For the text-containing cell, return its midpoint in [x, y] coordinate format. 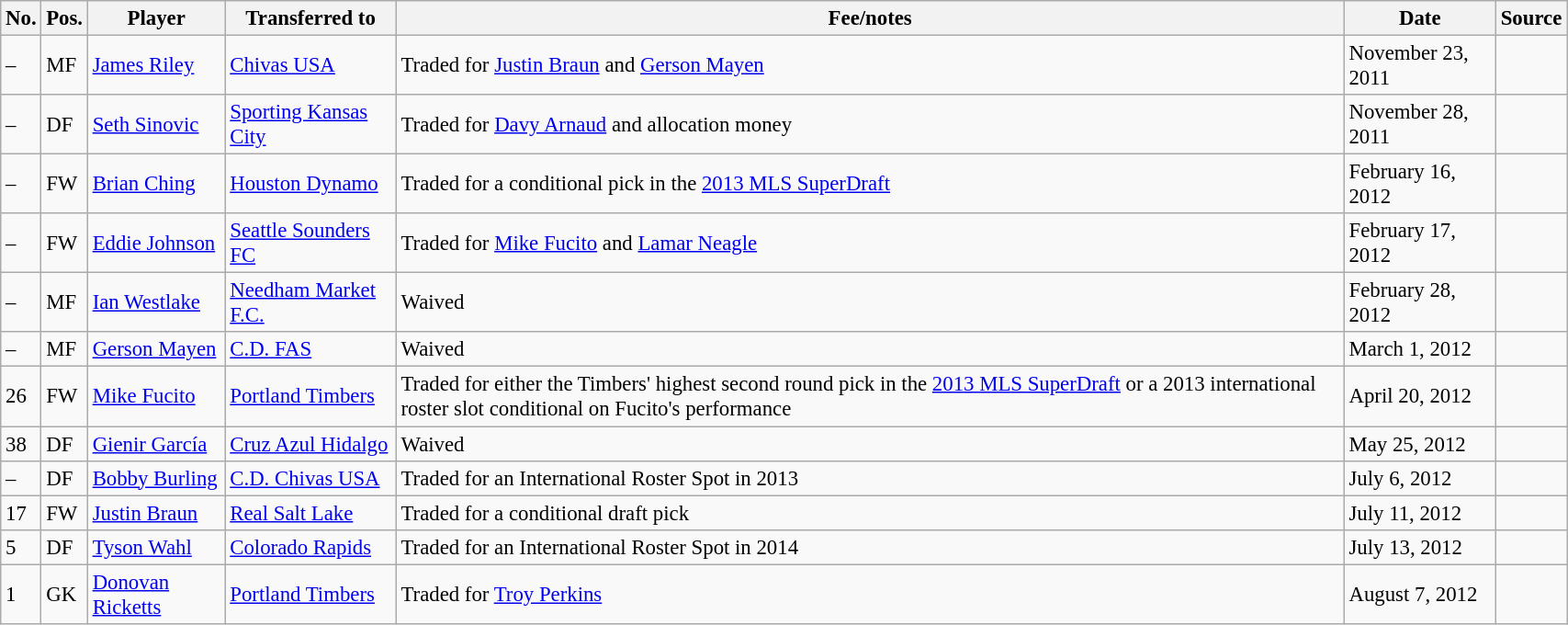
May 25, 2012 [1420, 444]
August 7, 2012 [1420, 594]
Traded for a conditional draft pick [870, 513]
Traded for Troy Perkins [870, 594]
Seattle Sounders FC [310, 243]
Houston Dynamo [310, 184]
Pos. [64, 18]
Traded for Davy Arnaud and allocation money [870, 125]
Donovan Ricketts [156, 594]
GK [64, 594]
Fee/notes [870, 18]
Mike Fucito [156, 397]
March 1, 2012 [1420, 350]
July 6, 2012 [1420, 478]
Transferred to [310, 18]
Colorado Rapids [310, 547]
Date [1420, 18]
July 13, 2012 [1420, 547]
Gerson Mayen [156, 350]
Traded for a conditional pick in the 2013 MLS SuperDraft [870, 184]
November 23, 2011 [1420, 66]
5 [21, 547]
February 16, 2012 [1420, 184]
Ian Westlake [156, 303]
Traded for Justin Braun and Gerson Mayen [870, 66]
Justin Braun [156, 513]
February 17, 2012 [1420, 243]
April 20, 2012 [1420, 397]
Player [156, 18]
February 28, 2012 [1420, 303]
Traded for an International Roster Spot in 2013 [870, 478]
Bobby Burling [156, 478]
C.D. Chivas USA [310, 478]
Cruz Azul Hidalgo [310, 444]
No. [21, 18]
Eddie Johnson [156, 243]
Tyson Wahl [156, 547]
Brian Ching [156, 184]
Traded for Mike Fucito and Lamar Neagle [870, 243]
July 11, 2012 [1420, 513]
Needham Market F.C. [310, 303]
Chivas USA [310, 66]
26 [21, 397]
Sporting Kansas City [310, 125]
Traded for an International Roster Spot in 2014 [870, 547]
James Riley [156, 66]
C.D. FAS [310, 350]
Source [1530, 18]
Gienir García [156, 444]
Real Salt Lake [310, 513]
1 [21, 594]
Seth Sinovic [156, 125]
17 [21, 513]
November 28, 2011 [1420, 125]
38 [21, 444]
